Find where the given text appears and provide that cell's center as [X, Y] coordinate. 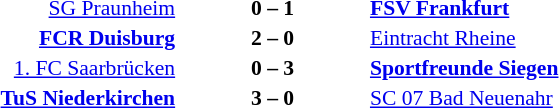
2 – 0 [272, 38]
0 – 3 [272, 68]
